Provide the (X, Y) coordinate of the cell's center where the given text is located.  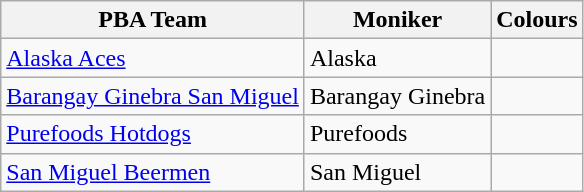
Alaska (397, 58)
Alaska Aces (153, 58)
San Miguel (397, 172)
Purefoods (397, 134)
PBA Team (153, 20)
Colours (537, 20)
Moniker (397, 20)
Barangay Ginebra (397, 96)
Barangay Ginebra San Miguel (153, 96)
San Miguel Beermen (153, 172)
Purefoods Hotdogs (153, 134)
